Return (x, y) of the center of cell containing provided text 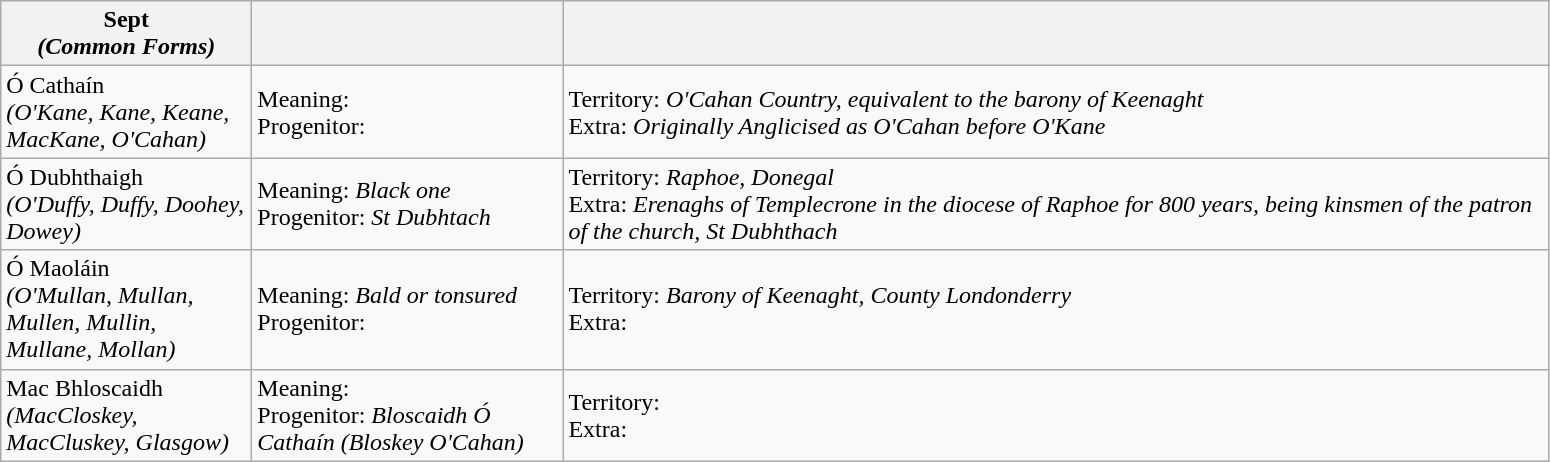
Sept(Common Forms) (126, 34)
Ó Maoláin(O'Mullan, Mullan, Mullen, Mullin, Mullane, Mollan) (126, 310)
Territory: Barony of Keenaght, County LondonderryExtra: (1056, 310)
Ó Cathaín(O'Kane, Kane, Keane, MacKane, O'Cahan) (126, 112)
Territory: O'Cahan Country, equivalent to the barony of KeenaghtExtra: Originally Anglicised as O'Cahan before O'Kane (1056, 112)
Meaning:Progenitor: Bloscaidh Ó Cathaín (Bloskey O'Cahan) (408, 415)
Mac Bhloscaidh(MacCloskey, MacCluskey, Glasgow) (126, 415)
Territory:Extra: (1056, 415)
Meaning:Progenitor: (408, 112)
Ó Dubhthaigh(O'Duffy, Duffy, Doohey, Dowey) (126, 204)
Meaning: Bald or tonsuredProgenitor: (408, 310)
Meaning: Black oneProgenitor: St Dubhtach (408, 204)
